Locate the cell with the specified text and output its [X, Y] center coordinate. 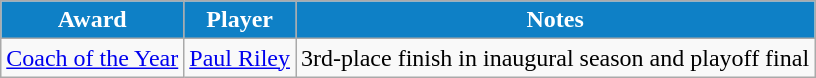
Player [240, 20]
Paul Riley [240, 58]
3rd-place finish in inaugural season and playoff final [556, 58]
Award [92, 20]
Coach of the Year [92, 58]
Notes [556, 20]
